Return the (X, Y) coordinate for the center point of the cell that contains the specified text.  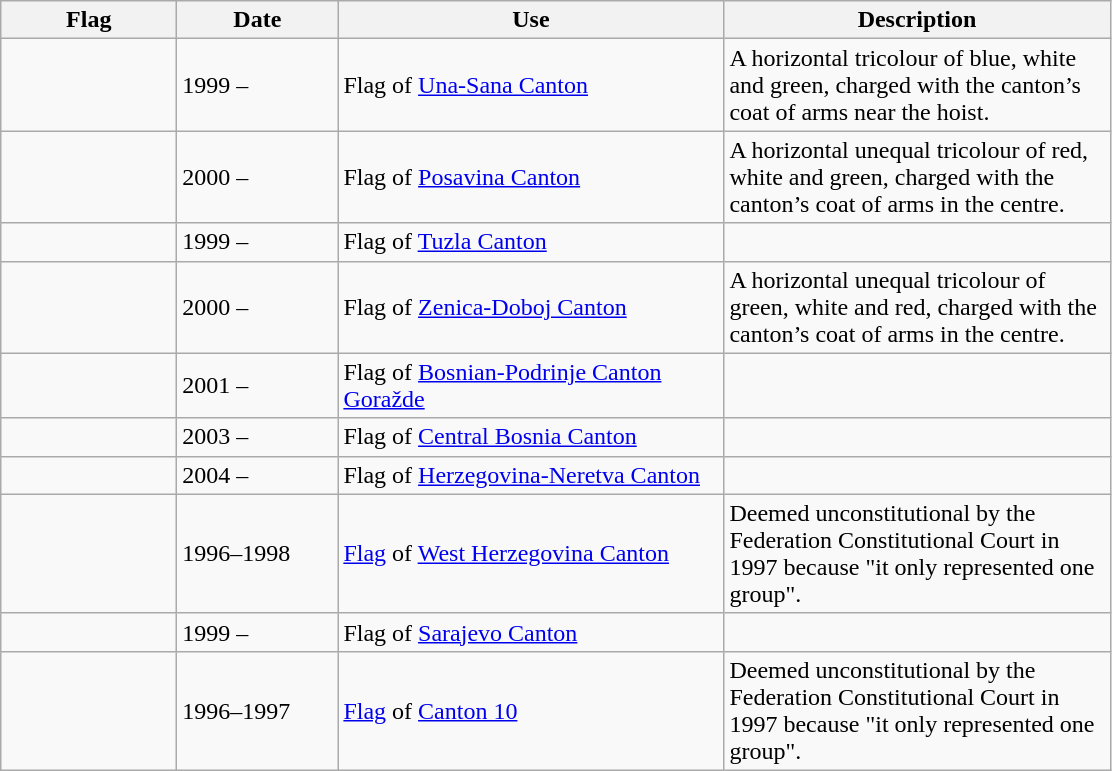
Flag of Zenica-Doboj Canton (531, 307)
Use (531, 20)
Flag of Herzegovina-Neretva Canton (531, 475)
Flag of Sarajevo Canton (531, 632)
Flag of Posavina Canton (531, 177)
2004 – (258, 475)
Flag of Una-Sana Canton (531, 85)
Flag of Bosnian-Podrinje Canton Goražde (531, 386)
1996–1998 (258, 554)
Flag of Canton 10 (531, 710)
Flag of Tuzla Canton (531, 242)
2003 – (258, 437)
Flag of West Herzegovina Canton (531, 554)
Flag (89, 20)
1996–1997 (258, 710)
Flag of Central Bosnia Canton (531, 437)
A horizontal unequal tricolour of red, white and green, charged with the canton’s coat of arms in the centre. (917, 177)
Date (258, 20)
A horizontal tricolour of blue, white and green, charged with the canton’s coat of arms near the hoist. (917, 85)
Description (917, 20)
2001 – (258, 386)
A horizontal unequal tricolour of green, white and red, charged with the canton’s coat of arms in the centre. (917, 307)
